Determine the [x, y] coordinate at the center of the cell enclosing the given text.  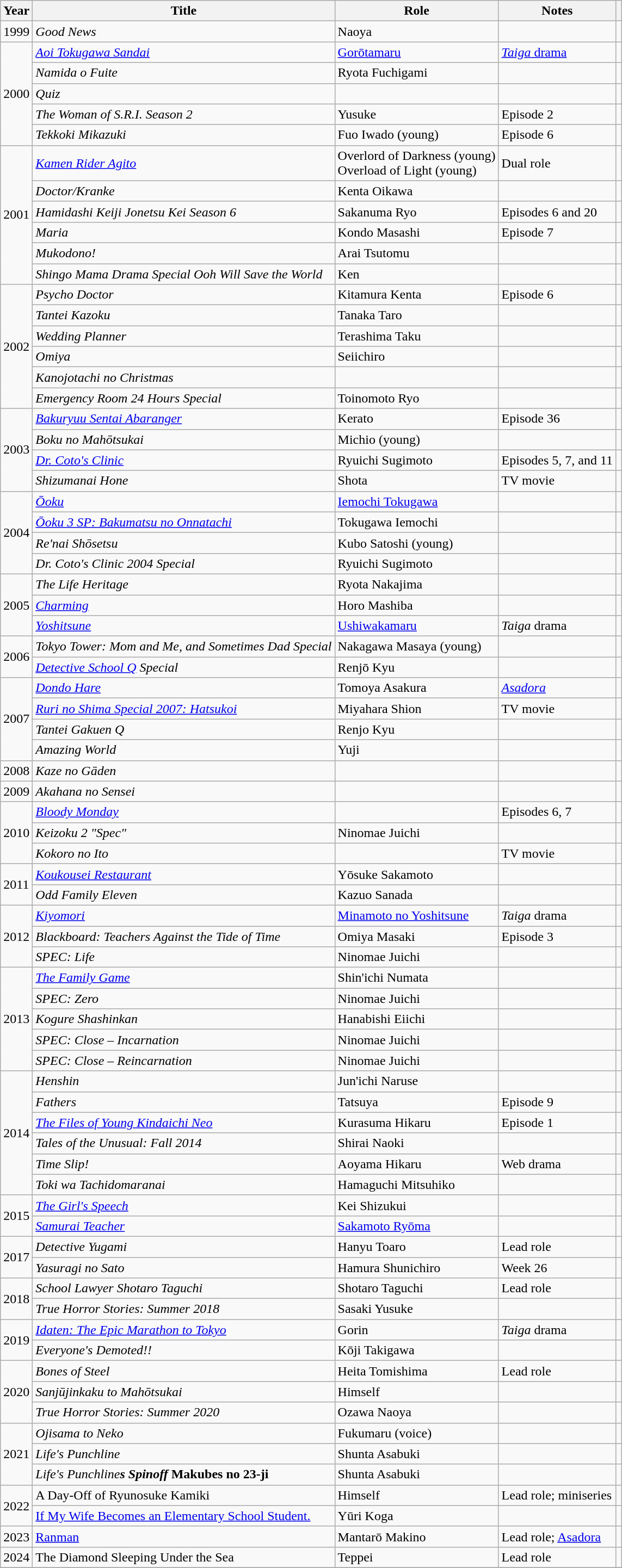
2022 [16, 1505]
Ojisama to Neko [184, 1433]
Ryota Fuchigami [417, 73]
Shotaro Taguchi [417, 1288]
Ōoku 3 SP: Bakumatsu no Onnatachi [184, 522]
Yōsuke Sakamoto [417, 874]
Keizoku 2 "Spec" [184, 833]
Kubo Satoshi (young) [417, 543]
Episode 36 [557, 419]
Episode 7 [557, 232]
Bones of Steel [184, 1371]
Good News [184, 32]
Toki wa Tachidomaranai [184, 1185]
Tokugawa Iemochi [417, 522]
Fukumaru (voice) [417, 1433]
Seiichiro [417, 357]
Life's Punchlines Spinoff Makubes no 23-ji [184, 1474]
Ranman [184, 1536]
2018 [16, 1299]
Dual role [557, 163]
Shota [417, 481]
2009 [16, 791]
2001 [16, 214]
Episode 3 [557, 936]
Kogure Shashinkan [184, 1019]
SPEC: Close – Reincarnation [184, 1061]
Miyahara Shion [417, 709]
Namida o Fuite [184, 73]
Shin'ichi Numata [417, 978]
Hamaguchi Mitsuhiko [417, 1185]
Hanabishi Eiichi [417, 1019]
2006 [16, 657]
Episodes 6 and 20 [557, 212]
Episode 2 [557, 114]
Tantei Kazoku [184, 315]
Kiyomori [184, 915]
Aoyama Hikaru [417, 1164]
Year [16, 11]
SPEC: Life [184, 957]
2002 [16, 346]
Doctor/Kranke [184, 191]
Tanaka Taro [417, 315]
Episode 1 [557, 1123]
Tantei Gakuen Q [184, 729]
Psycho Doctor [184, 295]
Life's Punchline [184, 1454]
Shizumanai Hone [184, 481]
Lead role; miniseries [557, 1495]
Terashima Taku [417, 336]
Idaten: The Epic Marathon to Tokyo [184, 1330]
Ruri no Shima Special 2007: Hatsukoi [184, 709]
Kei Shizukui [417, 1205]
Yasuragi no Sato [184, 1268]
Time Slip! [184, 1164]
Ozawa Naoya [417, 1412]
Week 26 [557, 1268]
Everyone's Demoted!! [184, 1350]
The Woman of S.R.I. Season 2 [184, 114]
Odd Family Eleven [184, 895]
Ushiwakamaru [417, 626]
Iemochi Tokugawa [417, 501]
Lead role; Asadora [557, 1536]
Shingo Mama Drama Special Ooh Will Save the World [184, 274]
School Lawyer Shotaro Taguchi [184, 1288]
Quiz [184, 94]
2023 [16, 1536]
Maria [184, 232]
Akahana no Sensei [184, 791]
Omiya Masaki [417, 936]
Fuo Iwado (young) [417, 135]
Yusuke [417, 114]
Yoshitsune [184, 626]
True Horror Stories: Summer 2018 [184, 1309]
Kenta Oikawa [417, 191]
Toinomoto Ryo [417, 398]
2007 [16, 719]
Kaze no Gāden [184, 771]
Web drama [557, 1164]
Sakanuma Ryo [417, 212]
Emergency Room 24 Hours Special [184, 398]
2021 [16, 1454]
2010 [16, 833]
Teppei [417, 1557]
If My Wife Becomes an Elementary School Student. [184, 1516]
Gorōtamaru [417, 52]
Tekkoki Mikazuki [184, 135]
2013 [16, 1019]
Jun'ichi Naruse [417, 1081]
Yūri Koga [417, 1516]
The Diamond Sleeping Under the Sea [184, 1557]
Kitamura Kenta [417, 295]
Hanyu Toaro [417, 1247]
2011 [16, 884]
Omiya [184, 357]
Minamoto no Yoshitsune [417, 915]
The Family Game [184, 978]
Bloody Monday [184, 812]
Samurai Teacher [184, 1226]
Henshin [184, 1081]
Kondo Masashi [417, 232]
Yuji [417, 750]
SPEC: Close – Incarnation [184, 1040]
Horo Mashiba [417, 605]
SPEC: Zero [184, 999]
2024 [16, 1557]
2000 [16, 94]
Kōji Takigawa [417, 1350]
Charming [184, 605]
Shirai Naoki [417, 1143]
Tatsuya [417, 1102]
Gorin [417, 1330]
The Life Heritage [184, 584]
Aoi Tokugawa Sandai [184, 52]
2017 [16, 1257]
Tomoya Asakura [417, 688]
Re'nai Shōsetsu [184, 543]
Renjo Kyu [417, 729]
Dondo Hare [184, 688]
2003 [16, 450]
Episodes 5, 7, and 11 [557, 460]
Asadora [557, 688]
Mantarō Makino [417, 1536]
Bakuryuu Sentai Abaranger [184, 419]
Role [417, 11]
Ken [417, 274]
The Files of Young Kindaichi Neo [184, 1123]
Renjō Kyu [417, 667]
Episode 9 [557, 1102]
Ryota Nakajima [417, 584]
Title [184, 11]
2020 [16, 1392]
Kamen Rider Agito [184, 163]
2019 [16, 1340]
True Horror Stories: Summer 2020 [184, 1412]
2012 [16, 936]
Dr. Coto's Clinic 2004 Special [184, 563]
Koukousei Restaurant [184, 874]
Amazing World [184, 750]
Fathers [184, 1102]
Tales of the Unusual: Fall 2014 [184, 1143]
Detective School Q Special [184, 667]
Kerato [417, 419]
Michio (young) [417, 439]
Naoya [417, 32]
2014 [16, 1133]
Boku no Mahōtsukai [184, 439]
Detective Yugami [184, 1247]
Kokoro no Ito [184, 853]
The Girl's Speech [184, 1205]
2008 [16, 771]
Sakamoto Ryōma [417, 1226]
1999 [16, 32]
Dr. Coto's Clinic [184, 460]
Heita Tomishima [417, 1371]
Hamidashi Keiji Jonetsu Kei Season 6 [184, 212]
Kurasuma Hikaru [417, 1123]
Blackboard: Teachers Against the Tide of Time [184, 936]
Hamura Shunichiro [417, 1268]
Tokyo Tower: Mom and Me, and Sometimes Dad Special [184, 647]
Kanojotachi no Christmas [184, 377]
Overlord of Darkness (young)Overload of Light (young) [417, 163]
Sanjūjinkaku to Mahōtsukai [184, 1392]
Kazuo Sanada [417, 895]
Nakagawa Masaya (young) [417, 647]
Mukodono! [184, 253]
Wedding Planner [184, 336]
2004 [16, 532]
2015 [16, 1216]
Ōoku [184, 501]
Episodes 6, 7 [557, 812]
Arai Tsutomu [417, 253]
Notes [557, 11]
A Day-Off of Ryunosuke Kamiki [184, 1495]
Sasaki Yusuke [417, 1309]
2005 [16, 605]
